Determine the [x, y] coordinate at the center of the cell enclosing the given text.  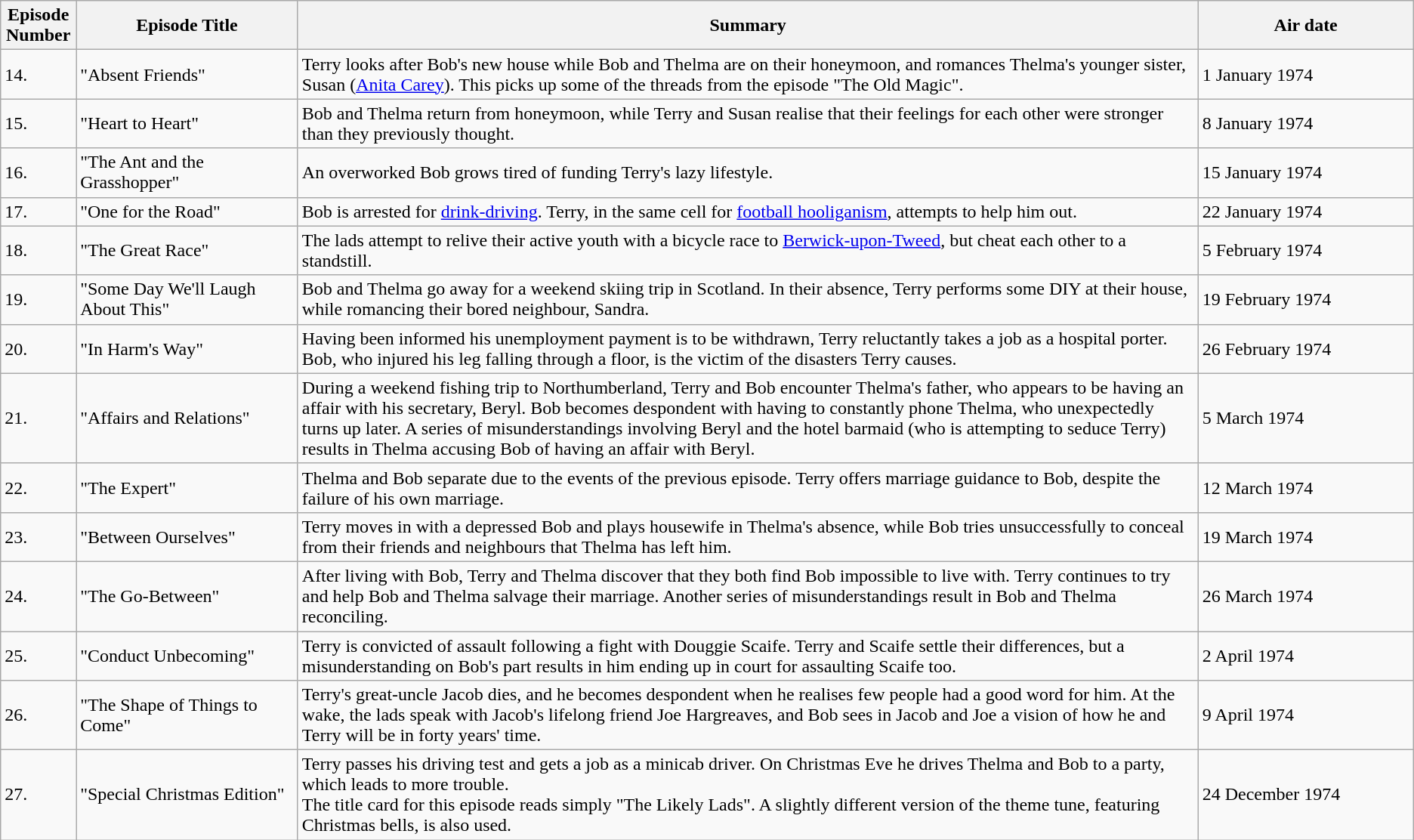
"Conduct Unbecoming" [187, 656]
26 February 1974 [1305, 349]
27. [39, 795]
15 January 1974 [1305, 172]
Air date [1305, 26]
22 January 1974 [1305, 212]
"Special Christmas Edition" [187, 795]
23. [39, 536]
Bob and Thelma return from honeymoon, while Terry and Susan realise that their feelings for each other were stronger than they previously thought. [748, 124]
Bob is arrested for drink-driving. Terry, in the same cell for football hooliganism, attempts to help him out. [748, 212]
8 January 1974 [1305, 124]
Summary [748, 26]
1 January 1974 [1305, 74]
14. [39, 74]
"The Shape of Things to Come" [187, 715]
"The Go-Between" [187, 596]
"In Harm's Way" [187, 349]
16. [39, 172]
"The Great Race" [187, 251]
24. [39, 596]
24 December 1974 [1305, 795]
18. [39, 251]
"Absent Friends" [187, 74]
"The Expert" [187, 488]
26 March 1974 [1305, 596]
26. [39, 715]
"Some Day We'll Laugh About This" [187, 299]
Episode Title [187, 26]
"One for the Road" [187, 212]
"The Ant and the Grasshopper" [187, 172]
17. [39, 212]
5 March 1974 [1305, 418]
25. [39, 656]
"Between Ourselves" [187, 536]
19 February 1974 [1305, 299]
Episode Number [39, 26]
19. [39, 299]
An overworked Bob grows tired of funding Terry's lazy lifestyle. [748, 172]
22. [39, 488]
"Heart to Heart" [187, 124]
2 April 1974 [1305, 656]
19 March 1974 [1305, 536]
5 February 1974 [1305, 251]
21. [39, 418]
The lads attempt to relive their active youth with a bicycle race to Berwick-upon-Tweed, but cheat each other to a standstill. [748, 251]
15. [39, 124]
9 April 1974 [1305, 715]
Thelma and Bob separate due to the events of the previous episode. Terry offers marriage guidance to Bob, despite the failure of his own marriage. [748, 488]
20. [39, 349]
"Affairs and Relations" [187, 418]
12 March 1974 [1305, 488]
